From the cell containing the given text, extract its center point as (X, Y) coordinate. 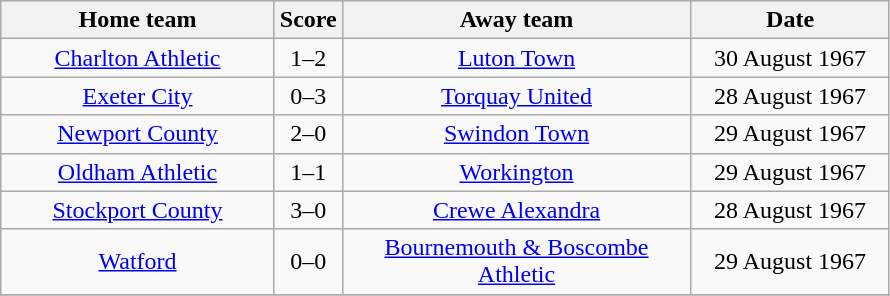
Swindon Town (516, 134)
Charlton Athletic (138, 58)
Bournemouth & Boscombe Athletic (516, 262)
Crewe Alexandra (516, 210)
Home team (138, 20)
3–0 (308, 210)
Date (790, 20)
30 August 1967 (790, 58)
Watford (138, 262)
1–1 (308, 172)
Stockport County (138, 210)
Newport County (138, 134)
Torquay United (516, 96)
1–2 (308, 58)
0–0 (308, 262)
Oldham Athletic (138, 172)
Away team (516, 20)
Workington (516, 172)
Luton Town (516, 58)
2–0 (308, 134)
0–3 (308, 96)
Score (308, 20)
Exeter City (138, 96)
